Provide the (X, Y) coordinate of the cell's center where the given text is located.  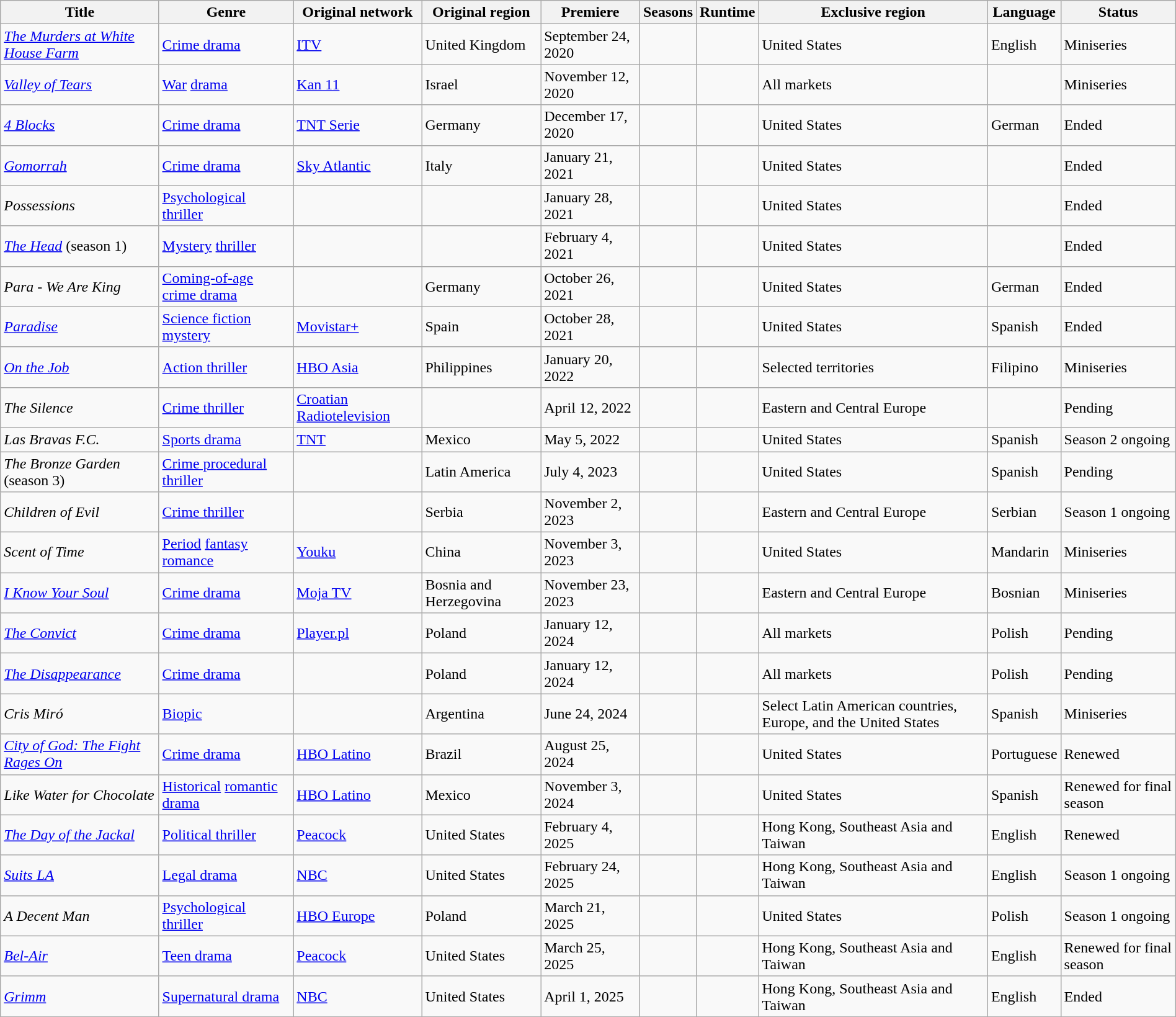
October 28, 2021 (590, 326)
January 20, 2022 (590, 367)
Gomorrah (79, 165)
Philippines (481, 367)
Cris Miró (79, 714)
Spain (481, 326)
Teen drama (226, 956)
Selected territories (873, 367)
Sky Atlantic (357, 165)
July 4, 2023 (590, 472)
The Silence (79, 407)
Suits LA (79, 875)
Scent of Time (79, 552)
Supernatural drama (226, 997)
December 17, 2020 (590, 125)
April 12, 2022 (590, 407)
November 2, 2023 (590, 513)
Like Water for Chocolate (79, 794)
January 28, 2021 (590, 206)
Paradise (79, 326)
Select Latin American countries, Europe, and the United States (873, 714)
Mandarin (1024, 552)
Player.pl (357, 633)
Bosnia and Herzegovina (481, 593)
Bel-Air (79, 956)
4 Blocks (79, 125)
Children of Evil (79, 513)
Historical romantic drama (226, 794)
March 25, 2025 (590, 956)
Language (1024, 12)
I Know Your Soul (79, 593)
Croatian Radiotelevision (357, 407)
Original network (357, 12)
China (481, 552)
May 5, 2022 (590, 439)
The Day of the Jackal (79, 835)
Period fantasy romance (226, 552)
March 21, 2025 (590, 916)
Las Bravas F.C. (79, 439)
October 26, 2021 (590, 287)
November 23, 2023 (590, 593)
February 4, 2025 (590, 835)
Youku (357, 552)
Bosnian (1024, 593)
The Head (season 1) (79, 246)
Political thriller (226, 835)
Premiere (590, 12)
On the Job (79, 367)
Science fiction mystery (226, 326)
Runtime (728, 12)
Seasons (667, 12)
Brazil (481, 755)
The Bronze Garden (season 3) (79, 472)
Exclusive region (873, 12)
Serbia (481, 513)
TNT (357, 439)
August 25, 2024 (590, 755)
November 3, 2024 (590, 794)
Moja TV (357, 593)
Coming-of-age crime drama (226, 287)
The Convict (79, 633)
Original region (481, 12)
November 12, 2020 (590, 84)
Title (79, 12)
United Kingdom (481, 45)
Legal drama (226, 875)
Season 2 ongoing (1118, 439)
The Murders at White House Farm (79, 45)
Argentina (481, 714)
Status (1118, 12)
TNT Serie (357, 125)
Crime procedural thriller (226, 472)
Kan 11 (357, 84)
A Decent Man (79, 916)
January 21, 2021 (590, 165)
February 4, 2021 (590, 246)
Possessions (79, 206)
Serbian (1024, 513)
Action thriller (226, 367)
The Disappearance (79, 674)
Italy (481, 165)
Portuguese (1024, 755)
ITV (357, 45)
Para - We Are King (79, 287)
War drama (226, 84)
City of God: The Fight Rages On (79, 755)
Valley of Tears (79, 84)
February 24, 2025 (590, 875)
June 24, 2024 (590, 714)
September 24, 2020 (590, 45)
April 1, 2025 (590, 997)
Filipino (1024, 367)
Movistar+ (357, 326)
Latin America (481, 472)
Grimm (79, 997)
Genre (226, 12)
November 3, 2023 (590, 552)
HBO Europe (357, 916)
Biopic (226, 714)
Mystery thriller (226, 246)
HBO Asia (357, 367)
Israel (481, 84)
Sports drama (226, 439)
